Provide the [X, Y] coordinate of the cell's center where the given text is located.  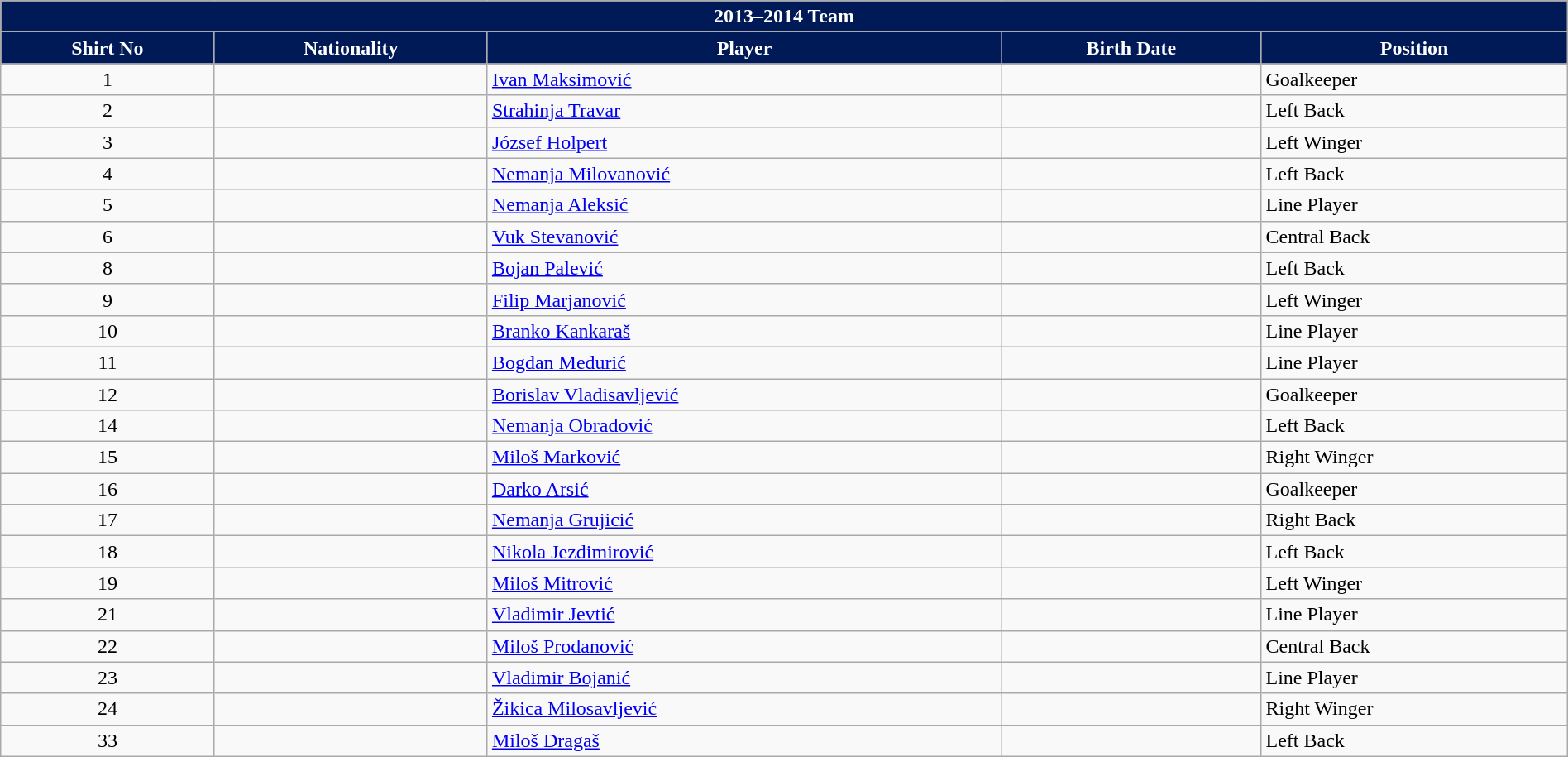
Darko Arsić [744, 489]
21 [108, 615]
12 [108, 395]
11 [108, 362]
22 [108, 646]
10 [108, 331]
Nemanja Milovanović [744, 174]
17 [108, 520]
9 [108, 299]
Miloš Mitrović [744, 583]
Nemanja Obradović [744, 426]
Bogdan Medurić [744, 362]
2013–2014 Team [784, 17]
Right Back [1414, 520]
19 [108, 583]
Filip Marjanović [744, 299]
Miloš Marković [744, 458]
14 [108, 426]
Miloš Prodanović [744, 646]
3 [108, 142]
Borislav Vladisavljević [744, 395]
József Holpert [744, 142]
33 [108, 740]
Nemanja Grujicić [744, 520]
Player [744, 48]
16 [108, 489]
5 [108, 205]
Vladimir Jevtić [744, 615]
18 [108, 552]
15 [108, 458]
Nikola Jezdimirović [744, 552]
24 [108, 709]
8 [108, 268]
Miloš Dragaš [744, 740]
23 [108, 678]
Vladimir Bojanić [744, 678]
Branko Kankaraš [744, 331]
Strahinja Travar [744, 111]
Nemanja Aleksić [744, 205]
Nationality [351, 48]
4 [108, 174]
Ivan Maksimović [744, 79]
Žikica Milosavljević [744, 709]
Vuk Stevanović [744, 237]
Shirt No [108, 48]
Bojan Palević [744, 268]
6 [108, 237]
Birth Date [1131, 48]
1 [108, 79]
Position [1414, 48]
2 [108, 111]
